Return the (X, Y) coordinate for the center point of the cell that contains the specified text.  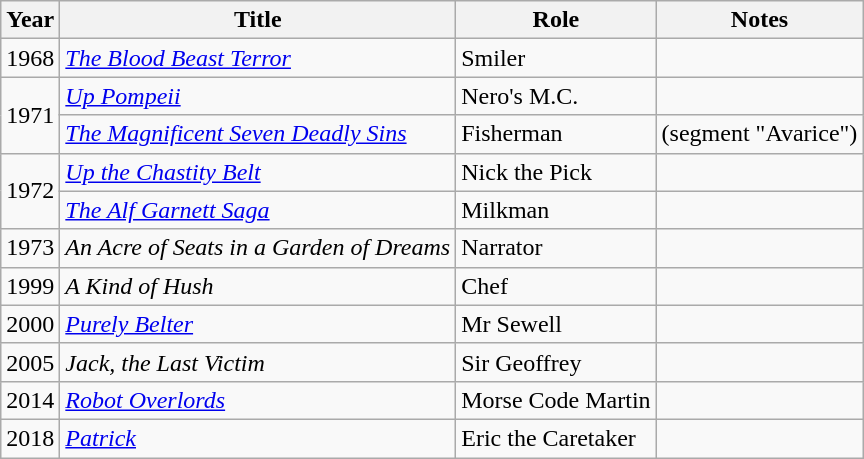
The Blood Beast Terror (258, 58)
Smiler (556, 58)
1971 (30, 115)
2014 (30, 400)
Narrator (556, 248)
Notes (760, 20)
Purely Belter (258, 324)
Nick the Pick (556, 172)
2000 (30, 324)
Patrick (258, 438)
Year (30, 20)
1968 (30, 58)
Fisherman (556, 134)
A Kind of Hush (258, 286)
An Acre of Seats in a Garden of Dreams (258, 248)
1999 (30, 286)
Nero's M.C. (556, 96)
The Magnificent Seven Deadly Sins (258, 134)
Chef (556, 286)
Milkman (556, 210)
Up Pompeii (258, 96)
2005 (30, 362)
Jack, the Last Victim (258, 362)
1973 (30, 248)
Sir Geoffrey (556, 362)
Role (556, 20)
Up the Chastity Belt (258, 172)
(segment "Avarice") (760, 134)
Eric the Caretaker (556, 438)
Morse Code Martin (556, 400)
Title (258, 20)
1972 (30, 191)
2018 (30, 438)
The Alf Garnett Saga (258, 210)
Mr Sewell (556, 324)
Robot Overlords (258, 400)
